Provide the [x, y] coordinate of the cell's center where the given text is located.  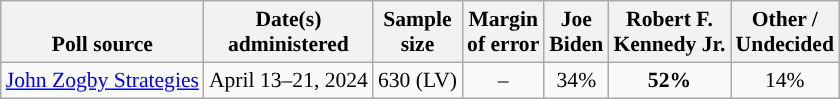
630 (LV) [418, 80]
Marginof error [503, 32]
April 13–21, 2024 [288, 80]
52% [669, 80]
14% [784, 80]
Robert F.Kennedy Jr. [669, 32]
Date(s)administered [288, 32]
Other /Undecided [784, 32]
– [503, 80]
34% [576, 80]
Samplesize [418, 32]
Poll source [102, 32]
JoeBiden [576, 32]
John Zogby Strategies [102, 80]
